Return the (X, Y) coordinate for the center point of the cell that contains the specified text.  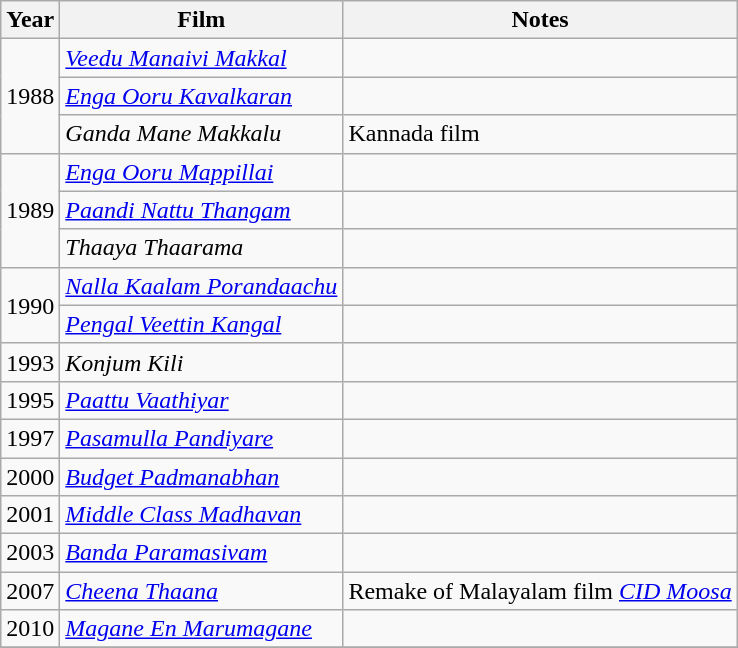
Nalla Kaalam Porandaachu (202, 286)
Paattu Vaathiyar (202, 400)
Budget Padmanabhan (202, 477)
1989 (30, 210)
Enga Ooru Mappillai (202, 172)
2007 (30, 591)
2003 (30, 553)
Thaaya Thaarama (202, 248)
Year (30, 20)
Enga Ooru Kavalkaran (202, 96)
Pasamulla Pandiyare (202, 438)
Film (202, 20)
Middle Class Madhavan (202, 515)
Pengal Veettin Kangal (202, 324)
1997 (30, 438)
1993 (30, 362)
2000 (30, 477)
Remake of Malayalam film CID Moosa (540, 591)
1995 (30, 400)
Magane En Marumagane (202, 629)
1990 (30, 305)
Banda Paramasivam (202, 553)
Konjum Kili (202, 362)
1988 (30, 96)
Veedu Manaivi Makkal (202, 58)
Notes (540, 20)
Kannada film (540, 134)
2010 (30, 629)
Ganda Mane Makkalu (202, 134)
Paandi Nattu Thangam (202, 210)
2001 (30, 515)
Cheena Thaana (202, 591)
